Pinpoint the cell where the given text exists, returning its (x, y) midpoint coordinate. 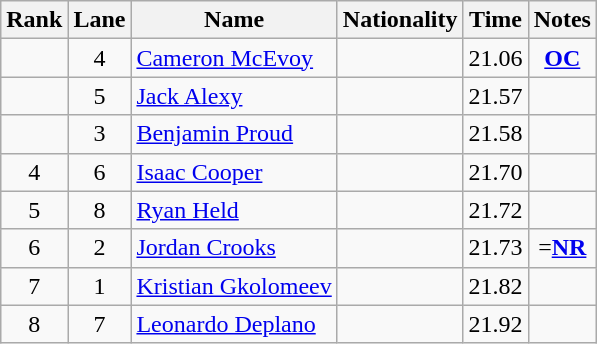
Jordan Crooks (234, 248)
21.82 (496, 286)
21.57 (496, 96)
Ryan Held (234, 210)
Name (234, 20)
=NR (562, 248)
21.92 (496, 324)
Isaac Cooper (234, 172)
Cameron McEvoy (234, 58)
Benjamin Proud (234, 134)
21.73 (496, 248)
21.58 (496, 134)
Rank (34, 20)
2 (100, 248)
Lane (100, 20)
21.72 (496, 210)
Leonardo Deplano (234, 324)
1 (100, 286)
21.06 (496, 58)
21.70 (496, 172)
OC (562, 58)
Jack Alexy (234, 96)
Kristian Gkolomeev (234, 286)
Time (496, 20)
Nationality (400, 20)
3 (100, 134)
Notes (562, 20)
